Capture the cell that displays the provided text and extract its [x, y] central coordinate. 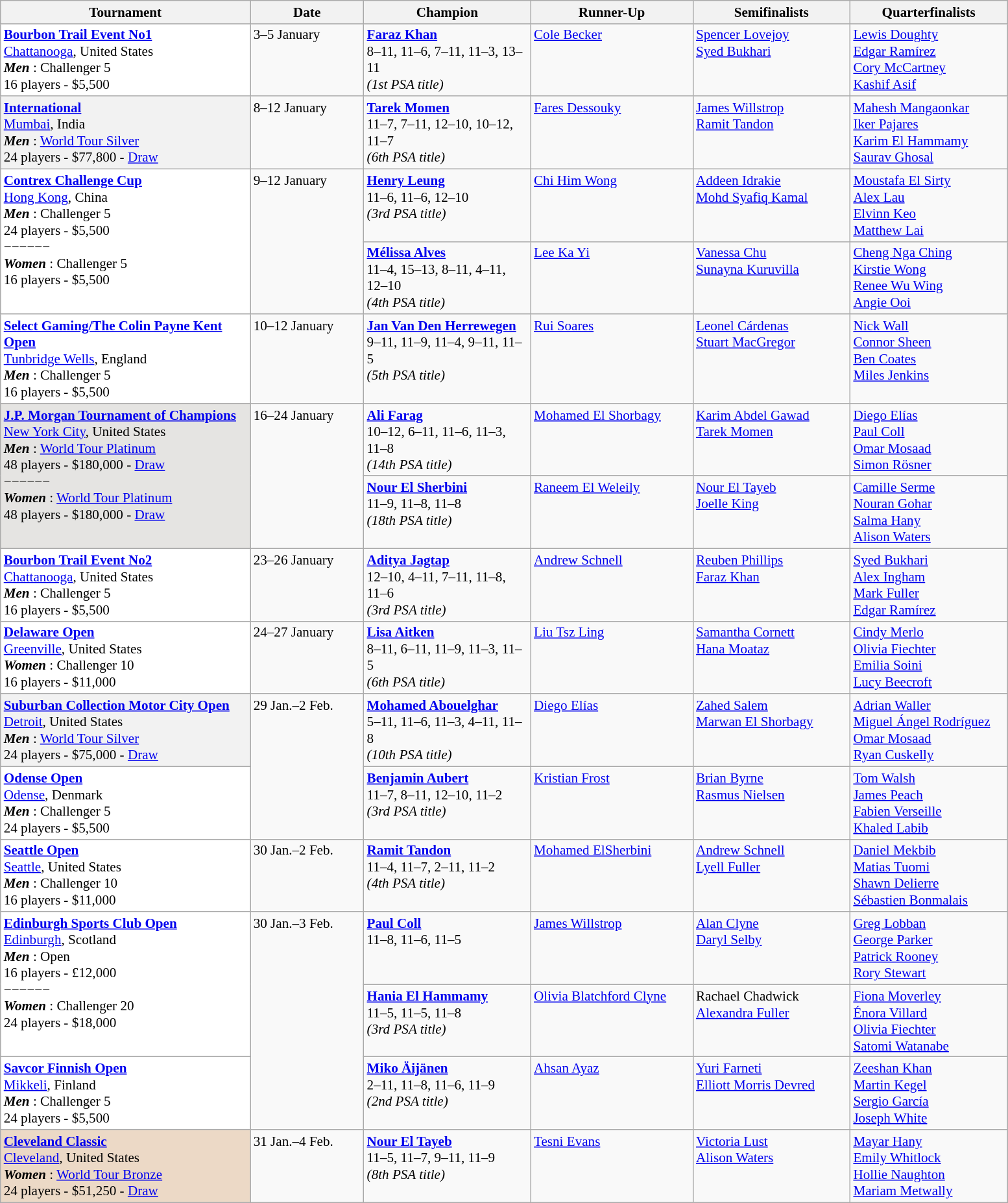
Vanessa Chu Sunayna Kuruvilla [771, 278]
Andrew Schnell Lyell Fuller [771, 875]
Quarterfinalists [928, 12]
Samantha Cornett Hana Moataz [771, 657]
Suburban Collection Motor City Open Detroit, United States Men : World Tour Silver24 players - $75,000 - Draw [126, 730]
Delaware Open Greenville, United States Women : Challenger 1016 players - $11,000 [126, 657]
3–5 January [307, 60]
Mélissa Alves11–4, 15–13, 8–11, 4–11, 12–10(4th PSA title) [448, 278]
Ramit Tandon11–4, 11–7, 2–11, 11–2(4th PSA title) [448, 875]
Champion [448, 12]
Rui Soares [612, 358]
Cindy Merlo Olivia Fiechter Emilia Soini Lucy Beecroft [928, 657]
Zahed Salem Marwan El Shorbagy [771, 730]
Diego Elías [612, 730]
Edinburgh Sports Club Open Edinburgh, Scotland Men : Open16 players - £12,000−−−−−− Women : Challenger 2024 players - $18,000 [126, 984]
Syed Bukhari Alex Ingham Mark Fuller Edgar Ramírez [928, 585]
Chi Him Wong [612, 205]
Lee Ka Yi [612, 278]
23–26 January [307, 585]
Moustafa El Sirty Alex Lau Elvinn Keo Matthew Lai [928, 205]
Raneem El Weleily [612, 512]
30 Jan.–3 Feb. [307, 1021]
Mohamed ElSherbini [612, 875]
Camille Serme Nouran Gohar Salma Hany Alison Waters [928, 512]
30 Jan.–2 Feb. [307, 875]
Ali Farag10–12, 6–11, 11–6, 11–3, 11–8(14th PSA title) [448, 439]
Aditya Jagtap12–10, 4–11, 7–11, 11–8, 11–6(3rd PSA title) [448, 585]
International Mumbai, India Men : World Tour Silver24 players - $77,800 - Draw [126, 132]
Nick Wall Connor Sheen Ben Coates Miles Jenkins [928, 358]
Leonel Cárdenas Stuart MacGregor [771, 358]
Bourbon Trail Event No2 Chattanooga, United States Men : Challenger 516 players - $5,500 [126, 585]
Nour El Tayeb Joelle King [771, 512]
Tournament [126, 12]
Addeen Idrakie Mohd Syafiq Kamal [771, 205]
Fares Dessouky [612, 132]
Seattle Open Seattle, United States Men : Challenger 1016 players - $11,000 [126, 875]
Contrex Challenge Cup Hong Kong, China Men : Challenger 524 players - $5,500−−−−−− Women : Challenger 516 players - $5,500 [126, 241]
Cleveland Classic Cleveland, United States Women : World Tour Bronze24 players - $51,250 - Draw [126, 1166]
Select Gaming/The Colin Payne Kent Open Tunbridge Wells, England Men : Challenger 516 players - $5,500 [126, 358]
Mahesh Mangaonkar Iker Pajares Karim El Hammamy Saurav Ghosal [928, 132]
29 Jan.–2 Feb. [307, 766]
Semifinalists [771, 12]
Andrew Schnell [612, 585]
31 Jan.–4 Feb. [307, 1166]
Bourbon Trail Event No1 Chattanooga, United States Men : Challenger 516 players - $5,500 [126, 60]
Date [307, 12]
Mohamed Abouelghar5–11, 11–6, 11–3, 4–11, 11–8(10th PSA title) [448, 730]
Nour El Sherbini11–9, 11–8, 11–8(18th PSA title) [448, 512]
Spencer Lovejoy Syed Bukhari [771, 60]
24–27 January [307, 657]
Tesni Evans [612, 1166]
Adrian Waller Miguel Ángel Rodríguez Omar Mosaad Ryan Cuskelly [928, 730]
Victoria Lust Alison Waters [771, 1166]
Jan Van Den Herrewegen9–11, 11–9, 11–4, 9–11, 11–5(5th PSA title) [448, 358]
Hania El Hammamy11–5, 11–5, 11–8(3rd PSA title) [448, 1021]
9–12 January [307, 241]
Tarek Momen11–7, 7–11, 12–10, 10–12, 11–7(6th PSA title) [448, 132]
Ahsan Ayaz [612, 1093]
16–24 January [307, 476]
Fiona Moverley Énora Villard Olivia Fiechter Satomi Watanabe [928, 1021]
Nour El Tayeb11–5, 11–7, 9–11, 11–9(8th PSA title) [448, 1166]
Lewis Doughty Edgar Ramírez Cory McCartney Kashif Asif [928, 60]
8–12 January [307, 132]
Paul Coll11–8, 11–6, 11–5 [448, 948]
Zeeshan Khan Martin Kegel Sergio García Joseph White [928, 1093]
Miko Äijänen2–11, 11–8, 11–6, 11–9(2nd PSA title) [448, 1093]
Reuben Phillips Faraz Khan [771, 585]
Runner-Up [612, 12]
James Willstrop [612, 948]
Benjamin Aubert11–7, 8–11, 12–10, 11–2(3rd PSA title) [448, 803]
Kristian Frost [612, 803]
Liu Tsz Ling [612, 657]
Cheng Nga Ching Kirstie Wong Renee Wu Wing Angie Ooi [928, 278]
10–12 January [307, 358]
Rachael Chadwick Alexandra Fuller [771, 1021]
Karim Abdel Gawad Tarek Momen [771, 439]
Diego Elías Paul Coll Omar Mosaad Simon Rösner [928, 439]
James Willstrop Ramit Tandon [771, 132]
Cole Becker [612, 60]
Lisa Aitken8–11, 6–11, 11–9, 11–3, 11–5(6th PSA title) [448, 657]
Faraz Khan8–11, 11–6, 7–11, 11–3, 13–11(1st PSA title) [448, 60]
Savcor Finnish Open Mikkeli, Finland Men : Challenger 524 players - $5,500 [126, 1093]
Mohamed El Shorbagy [612, 439]
Tom Walsh James Peach Fabien Verseille Khaled Labib [928, 803]
Brian Byrne Rasmus Nielsen [771, 803]
Olivia Blatchford Clyne [612, 1021]
Odense Open Odense, Denmark Men : Challenger 524 players - $5,500 [126, 803]
Yuri Farneti Elliott Morris Devred [771, 1093]
Greg Lobban George Parker Patrick Rooney Rory Stewart [928, 948]
Henry Leung11–6, 11–6, 12–10(3rd PSA title) [448, 205]
Mayar Hany Emily Whitlock Hollie Naughton Mariam Metwally [928, 1166]
Daniel Mekbib Matias Tuomi Shawn Delierre Sébastien Bonmalais [928, 875]
Alan Clyne Daryl Selby [771, 948]
